Find where the given text appears and provide that cell's center as [X, Y] coordinate. 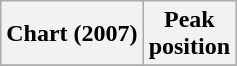
Chart (2007) [72, 34]
Peakposition [189, 34]
